Detect which cell encompasses the target text, then output its (x, y) center coordinate. 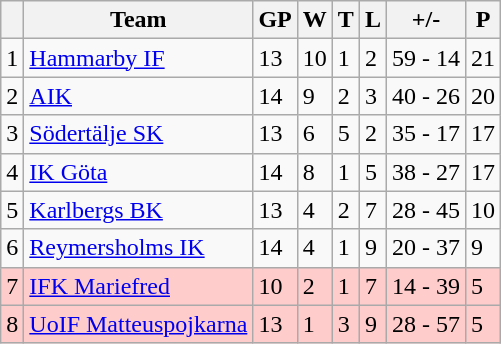
Södertälje SK (138, 134)
20 - 37 (426, 248)
GP (275, 20)
P (482, 20)
T (346, 20)
L (372, 20)
20 (482, 96)
Karlbergs BK (138, 210)
59 - 14 (426, 58)
UoIF Matteuspojkarna (138, 324)
21 (482, 58)
28 - 45 (426, 210)
Reymersholms IK (138, 248)
14 - 39 (426, 286)
IK Göta (138, 172)
38 - 27 (426, 172)
W (314, 20)
AIK (138, 96)
28 - 57 (426, 324)
40 - 26 (426, 96)
Hammarby IF (138, 58)
35 - 17 (426, 134)
Team (138, 20)
IFK Mariefred (138, 286)
+/- (426, 20)
